Pinpoint the cell where the given text exists, returning its (x, y) midpoint coordinate. 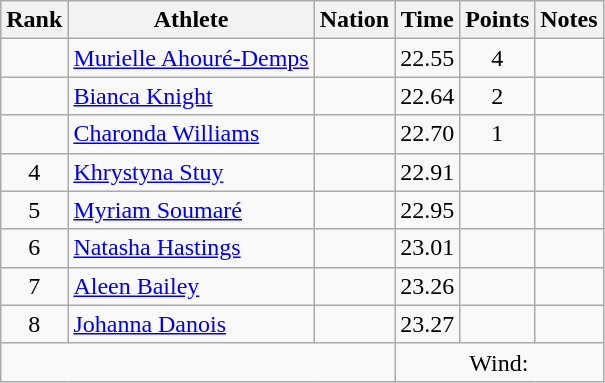
Wind: (500, 362)
Khrystyna Stuy (191, 172)
23.27 (428, 324)
Athlete (191, 20)
Charonda Williams (191, 134)
22.55 (428, 58)
23.01 (428, 248)
Points (498, 20)
Rank (34, 20)
5 (34, 210)
Aleen Bailey (191, 286)
2 (498, 96)
22.91 (428, 172)
8 (34, 324)
22.95 (428, 210)
Natasha Hastings (191, 248)
Johanna Danois (191, 324)
7 (34, 286)
1 (498, 134)
Time (428, 20)
23.26 (428, 286)
Nation (354, 20)
Bianca Knight (191, 96)
22.64 (428, 96)
Murielle Ahouré-Demps (191, 58)
6 (34, 248)
22.70 (428, 134)
Notes (569, 20)
Myriam Soumaré (191, 210)
